Provide the [x, y] coordinate of the cell's center where the given text is located.  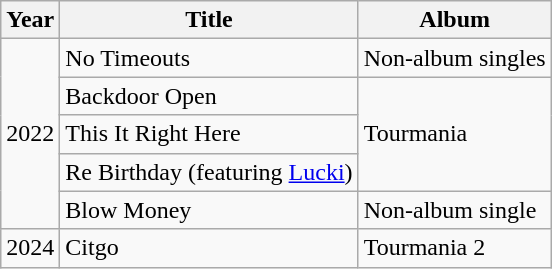
This It Right Here [209, 134]
Non-album single [454, 210]
2024 [30, 248]
Title [209, 20]
Album [454, 20]
2022 [30, 134]
No Timeouts [209, 58]
Non-album singles [454, 58]
Re Birthday (featuring Lucki) [209, 172]
Citgo [209, 248]
Tourmania 2 [454, 248]
Tourmania [454, 134]
Year [30, 20]
Blow Money [209, 210]
Backdoor Open [209, 96]
